Return (x, y) of the center of cell containing provided text 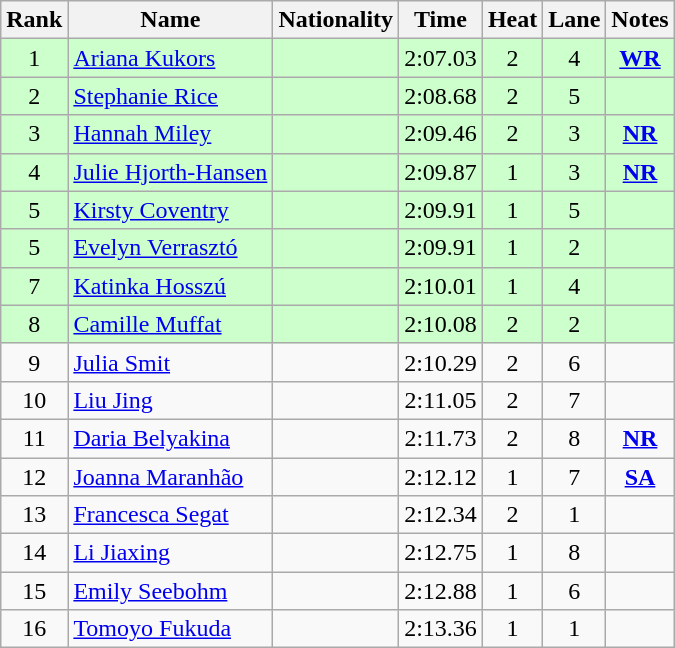
11 (34, 438)
Ariana Kukors (170, 58)
10 (34, 400)
Tomoyo Fukuda (170, 629)
2:09.87 (441, 172)
2:11.05 (441, 400)
Emily Seebohm (170, 591)
Francesca Segat (170, 515)
Camille Muffat (170, 324)
13 (34, 515)
Liu Jing (170, 400)
Hannah Miley (170, 134)
Joanna Maranhão (170, 477)
2:12.34 (441, 515)
2:12.12 (441, 477)
Notes (640, 20)
2:08.68 (441, 96)
Rank (34, 20)
Evelyn Verrasztó (170, 248)
2:12.88 (441, 591)
Stephanie Rice (170, 96)
Julia Smit (170, 362)
Julie Hjorth-Hansen (170, 172)
2:10.01 (441, 286)
Time (441, 20)
2:12.75 (441, 553)
Daria Belyakina (170, 438)
9 (34, 362)
12 (34, 477)
2:10.29 (441, 362)
Li Jiaxing (170, 553)
Kirsty Coventry (170, 210)
2:13.36 (441, 629)
2:11.73 (441, 438)
SA (640, 477)
WR (640, 58)
2:09.46 (441, 134)
14 (34, 553)
16 (34, 629)
2:10.08 (441, 324)
2:07.03 (441, 58)
Heat (512, 20)
Nationality (336, 20)
15 (34, 591)
Lane (574, 20)
Katinka Hosszú (170, 286)
Name (170, 20)
